Return [x, y] of the center of cell containing provided text 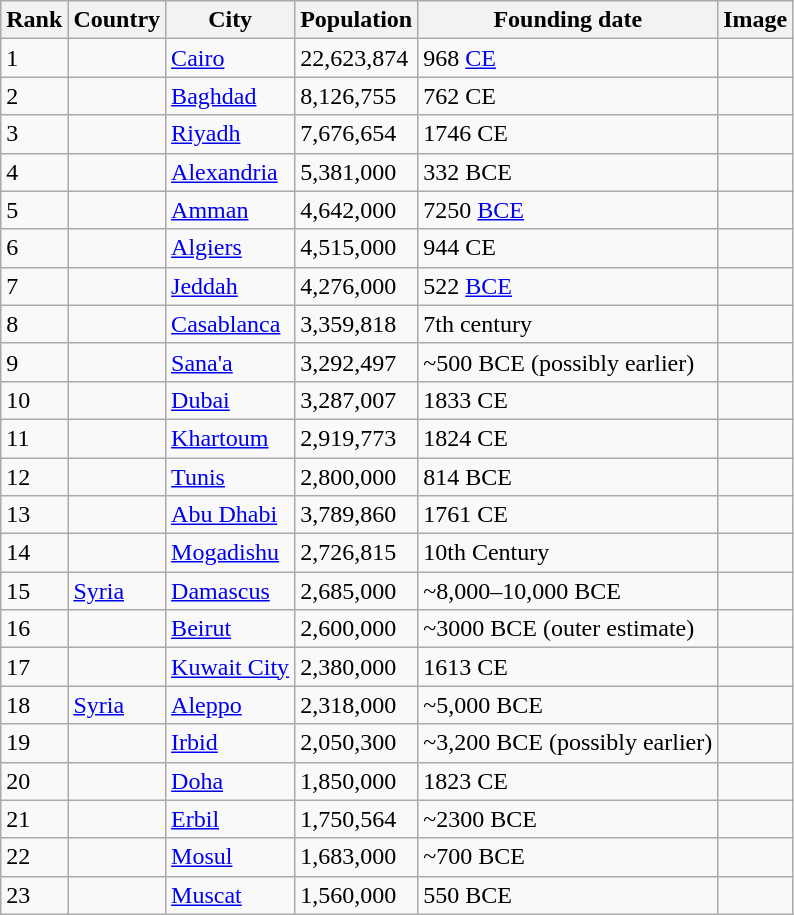
~3000 BCE (outer estimate) [568, 629]
Country [117, 20]
1,683,000 [356, 857]
Jeddah [230, 286]
Beirut [230, 629]
15 [34, 591]
Image [756, 20]
1761 CE [568, 515]
City [230, 20]
10 [34, 400]
1833 CE [568, 400]
944 CE [568, 248]
762 CE [568, 96]
6 [34, 248]
8 [34, 324]
10th Century [568, 553]
20 [34, 781]
Algiers [230, 248]
1,560,000 [356, 895]
Tunis [230, 477]
Aleppo [230, 705]
332 BCE [568, 172]
Irbid [230, 743]
7250 BCE [568, 210]
Mogadishu [230, 553]
Amman [230, 210]
22,623,874 [356, 58]
Rank [34, 20]
Baghdad [230, 96]
Founding date [568, 20]
2,318,000 [356, 705]
Muscat [230, 895]
~2300 BCE [568, 819]
Erbil [230, 819]
2,726,815 [356, 553]
12 [34, 477]
Mosul [230, 857]
1824 CE [568, 438]
7 [34, 286]
1746 CE [568, 134]
1 [34, 58]
4,276,000 [356, 286]
Alexandria [230, 172]
1,750,564 [356, 819]
Sana'a [230, 362]
18 [34, 705]
~8,000–10,000 BCE [568, 591]
3,287,007 [356, 400]
2 [34, 96]
21 [34, 819]
Khartoum [230, 438]
1823 CE [568, 781]
16 [34, 629]
~700 BCE [568, 857]
14 [34, 553]
Cairo [230, 58]
3 [34, 134]
13 [34, 515]
2,380,000 [356, 667]
522 BCE [568, 286]
Abu Dhabi [230, 515]
2,685,000 [356, 591]
550 BCE [568, 895]
23 [34, 895]
17 [34, 667]
2,919,773 [356, 438]
968 CE [568, 58]
~5,000 BCE [568, 705]
11 [34, 438]
1613 CE [568, 667]
19 [34, 743]
Damascus [230, 591]
Riyadh [230, 134]
2,800,000 [356, 477]
7,676,654 [356, 134]
2,050,300 [356, 743]
2,600,000 [356, 629]
9 [34, 362]
4,642,000 [356, 210]
Kuwait City [230, 667]
4,515,000 [356, 248]
3,359,818 [356, 324]
5 [34, 210]
22 [34, 857]
1,850,000 [356, 781]
814 BCE [568, 477]
Population [356, 20]
3,789,860 [356, 515]
4 [34, 172]
Dubai [230, 400]
7th century [568, 324]
~3,200 BCE (possibly earlier) [568, 743]
Casablanca [230, 324]
8,126,755 [356, 96]
~500 BCE (possibly earlier) [568, 362]
Doha [230, 781]
3,292,497 [356, 362]
5,381,000 [356, 172]
